Capture the cell that displays the provided text and extract its (X, Y) central coordinate. 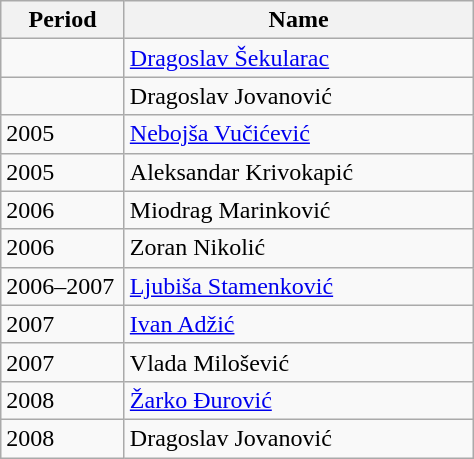
Vlada Milošević (298, 362)
Name (298, 20)
Miodrag Marinković (298, 210)
Aleksandar Krivokapić (298, 172)
Dragoslav Šekularac (298, 58)
Zoran Nikolić (298, 248)
Žarko Đurović (298, 400)
Ivan Adžić (298, 324)
Ljubiša Stamenković (298, 286)
2006–2007 (63, 286)
Period (63, 20)
Nebojša Vučićević (298, 134)
